From the cell containing the given text, extract its center point as (X, Y) coordinate. 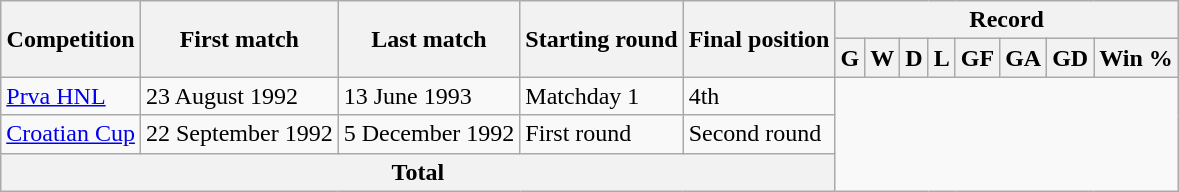
L (942, 58)
First match (239, 39)
Record (1006, 20)
Total (418, 172)
W (882, 58)
5 December 1992 (429, 134)
Starting round (602, 39)
4th (759, 96)
Final position (759, 39)
GD (1070, 58)
Croatian Cup (71, 134)
First round (602, 134)
Prva HNL (71, 96)
D (914, 58)
Last match (429, 39)
Second round (759, 134)
Matchday 1 (602, 96)
23 August 1992 (239, 96)
GF (977, 58)
GA (1024, 58)
Win % (1136, 58)
22 September 1992 (239, 134)
Competition (71, 39)
G (850, 58)
13 June 1993 (429, 96)
